Scan for the cell matching the given text and deliver its (X, Y) coordinate at center. 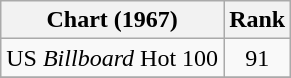
US Billboard Hot 100 (112, 58)
Chart (1967) (112, 20)
Rank (258, 20)
91 (258, 58)
